From the cell containing the given text, extract its center point as [x, y] coordinate. 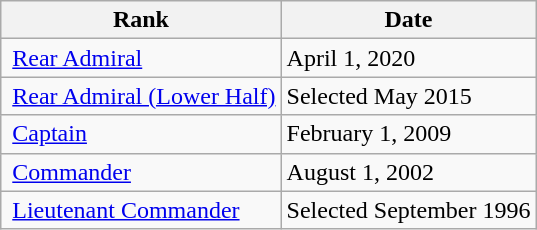
Commander [141, 172]
Lieutenant Commander [141, 210]
Selected May 2015 [408, 96]
April 1, 2020 [408, 58]
February 1, 2009 [408, 134]
August 1, 2002 [408, 172]
Rear Admiral (Lower Half) [141, 96]
Captain [141, 134]
Rank [141, 20]
Rear Admiral [141, 58]
Selected September 1996 [408, 210]
Date [408, 20]
